Output the [x, y] coordinate of the center of the cell containing the given text.  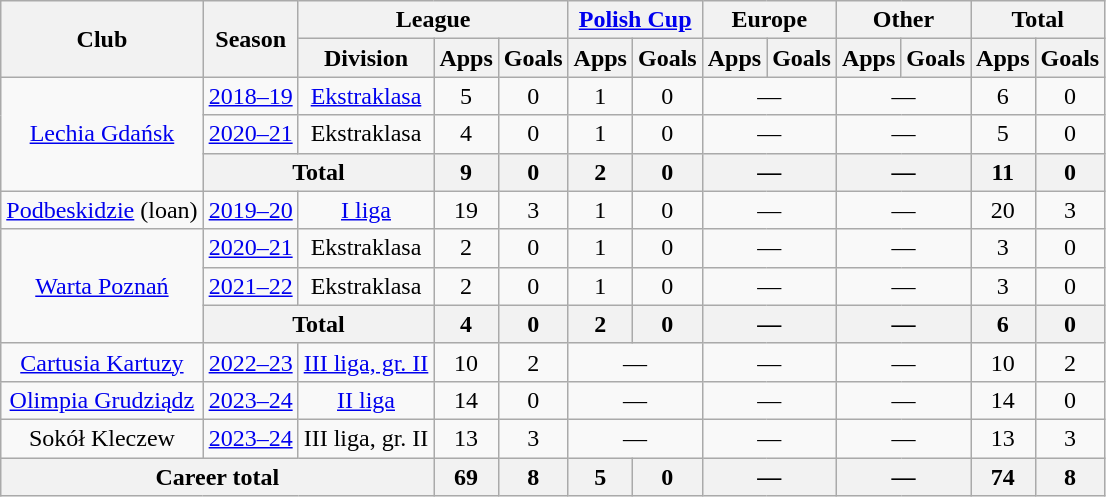
Club [102, 39]
Other [903, 20]
Europe [769, 20]
11 [1003, 172]
Season [250, 39]
Sokół Kleczew [102, 438]
19 [466, 210]
Warta Poznań [102, 286]
2019–20 [250, 210]
Podbeskidzie (loan) [102, 210]
II liga [366, 400]
Cartusia Kartuzy [102, 362]
2018–19 [250, 96]
League [433, 20]
Polish Cup [635, 20]
20 [1003, 210]
I liga [366, 210]
2021–22 [250, 286]
Division [366, 58]
Career total [218, 477]
69 [466, 477]
Lechia Gdańsk [102, 134]
Olimpia Grudziądz [102, 400]
2022–23 [250, 362]
9 [466, 172]
74 [1003, 477]
